For the text-containing cell, return its midpoint in [X, Y] coordinate format. 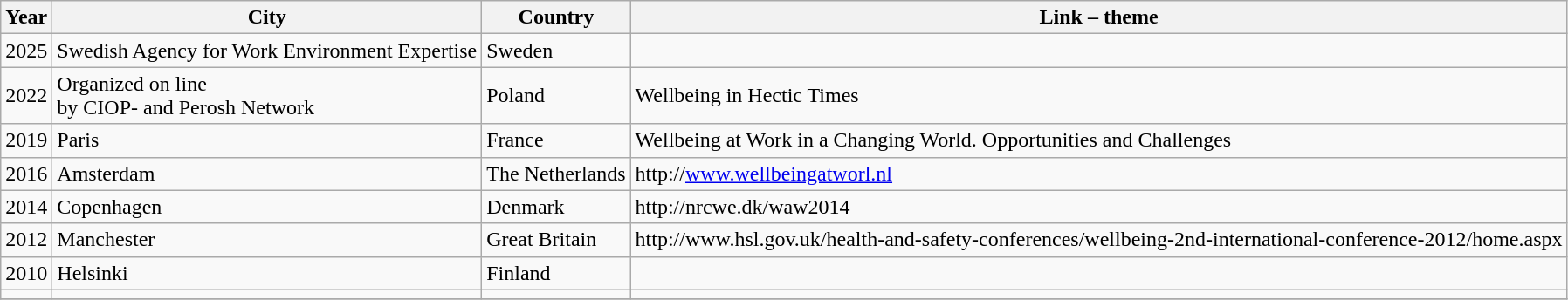
Finland [556, 273]
Link – theme [1098, 17]
Poland [556, 96]
Swedish Agency for Work Environment Expertise [267, 51]
Paris [267, 140]
Helsinki [267, 273]
Year [26, 17]
Wellbeing in Hectic Times [1098, 96]
2010 [26, 273]
http://www.hsl.gov.uk/health-and-safety-conferences/wellbeing-2nd-international-conference-2012/home.aspx [1098, 240]
2014 [26, 207]
City [267, 17]
2019 [26, 140]
2022 [26, 96]
Amsterdam [267, 174]
2025 [26, 51]
Manchester [267, 240]
Sweden [556, 51]
Denmark [556, 207]
2016 [26, 174]
Copenhagen [267, 207]
http://www.wellbeingatworl.nl [1098, 174]
Organized on lineby CIOP- and Perosh Network [267, 96]
Great Britain [556, 240]
Country [556, 17]
Wellbeing at Work in a Changing World. Opportunities and Challenges [1098, 140]
2012 [26, 240]
France [556, 140]
http://nrcwe.dk/waw2014 [1098, 207]
The Netherlands [556, 174]
